Provide the [x, y] coordinate of the cell's center where the given text is located.  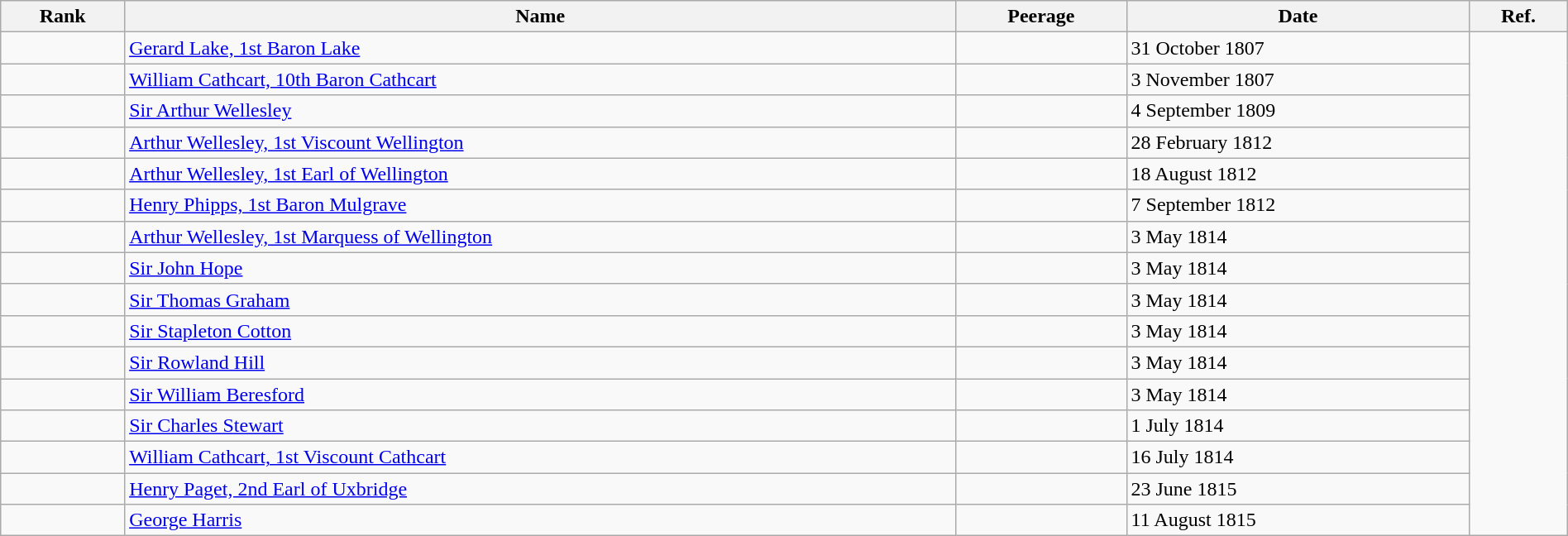
Arthur Wellesley, 1st Earl of Wellington [541, 174]
Rank [63, 17]
Date [1298, 17]
7 September 1812 [1298, 205]
Sir Rowland Hill [541, 362]
Ref. [1518, 17]
William Cathcart, 10th Baron Cathcart [541, 79]
Gerard Lake, 1st Baron Lake [541, 48]
31 October 1807 [1298, 48]
Name [541, 17]
Sir Charles Stewart [541, 426]
Sir Stapleton Cotton [541, 331]
George Harris [541, 520]
Arthur Wellesley, 1st Marquess of Wellington [541, 237]
Sir Thomas Graham [541, 299]
16 July 1814 [1298, 457]
23 June 1815 [1298, 489]
28 February 1812 [1298, 142]
1 July 1814 [1298, 426]
Sir John Hope [541, 268]
Arthur Wellesley, 1st Viscount Wellington [541, 142]
18 August 1812 [1298, 174]
4 September 1809 [1298, 111]
11 August 1815 [1298, 520]
Henry Paget, 2nd Earl of Uxbridge [541, 489]
Henry Phipps, 1st Baron Mulgrave [541, 205]
William Cathcart, 1st Viscount Cathcart [541, 457]
Peerage [1041, 17]
Sir Arthur Wellesley [541, 111]
Sir William Beresford [541, 395]
3 November 1807 [1298, 79]
